Output the (x, y) coordinate of the center of the cell containing the given text.  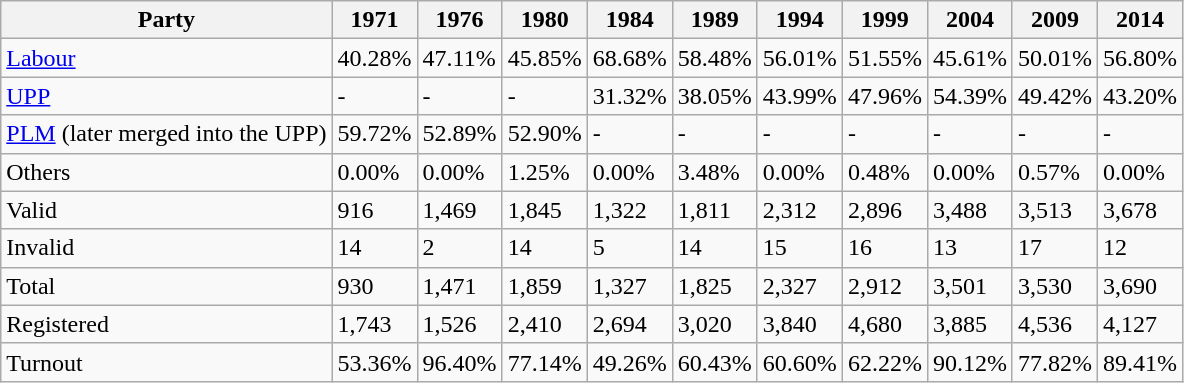
1976 (460, 20)
49.26% (630, 362)
2004 (970, 20)
12 (1140, 248)
1989 (714, 20)
1.25% (544, 172)
1,471 (460, 286)
3,885 (970, 324)
Party (166, 20)
1,845 (544, 210)
3,840 (800, 324)
62.22% (884, 362)
3,678 (1140, 210)
60.43% (714, 362)
1,743 (374, 324)
2,896 (884, 210)
45.85% (544, 58)
54.39% (970, 96)
52.90% (544, 134)
Invalid (166, 248)
51.55% (884, 58)
PLM (later merged into the UPP) (166, 134)
90.12% (970, 362)
16 (884, 248)
2,912 (884, 286)
15 (800, 248)
40.28% (374, 58)
53.36% (374, 362)
1,811 (714, 210)
1984 (630, 20)
31.32% (630, 96)
930 (374, 286)
0.48% (884, 172)
50.01% (1054, 58)
1,322 (630, 210)
UPP (166, 96)
3,513 (1054, 210)
58.48% (714, 58)
3,501 (970, 286)
3.48% (714, 172)
59.72% (374, 134)
56.80% (1140, 58)
47.11% (460, 58)
89.41% (1140, 362)
Others (166, 172)
56.01% (800, 58)
43.99% (800, 96)
916 (374, 210)
52.89% (460, 134)
4,680 (884, 324)
2 (460, 248)
0.57% (1054, 172)
45.61% (970, 58)
2,327 (800, 286)
4,127 (1140, 324)
Valid (166, 210)
Labour (166, 58)
2,694 (630, 324)
68.68% (630, 58)
47.96% (884, 96)
4,536 (1054, 324)
96.40% (460, 362)
3,530 (1054, 286)
2014 (1140, 20)
3,020 (714, 324)
1,859 (544, 286)
77.82% (1054, 362)
43.20% (1140, 96)
1,327 (630, 286)
1,469 (460, 210)
1999 (884, 20)
49.42% (1054, 96)
13 (970, 248)
77.14% (544, 362)
3,690 (1140, 286)
1971 (374, 20)
5 (630, 248)
1980 (544, 20)
1,825 (714, 286)
Turnout (166, 362)
3,488 (970, 210)
1994 (800, 20)
2,410 (544, 324)
38.05% (714, 96)
Total (166, 286)
17 (1054, 248)
2,312 (800, 210)
Registered (166, 324)
60.60% (800, 362)
1,526 (460, 324)
2009 (1054, 20)
